Capture the cell that displays the provided text and extract its [x, y] central coordinate. 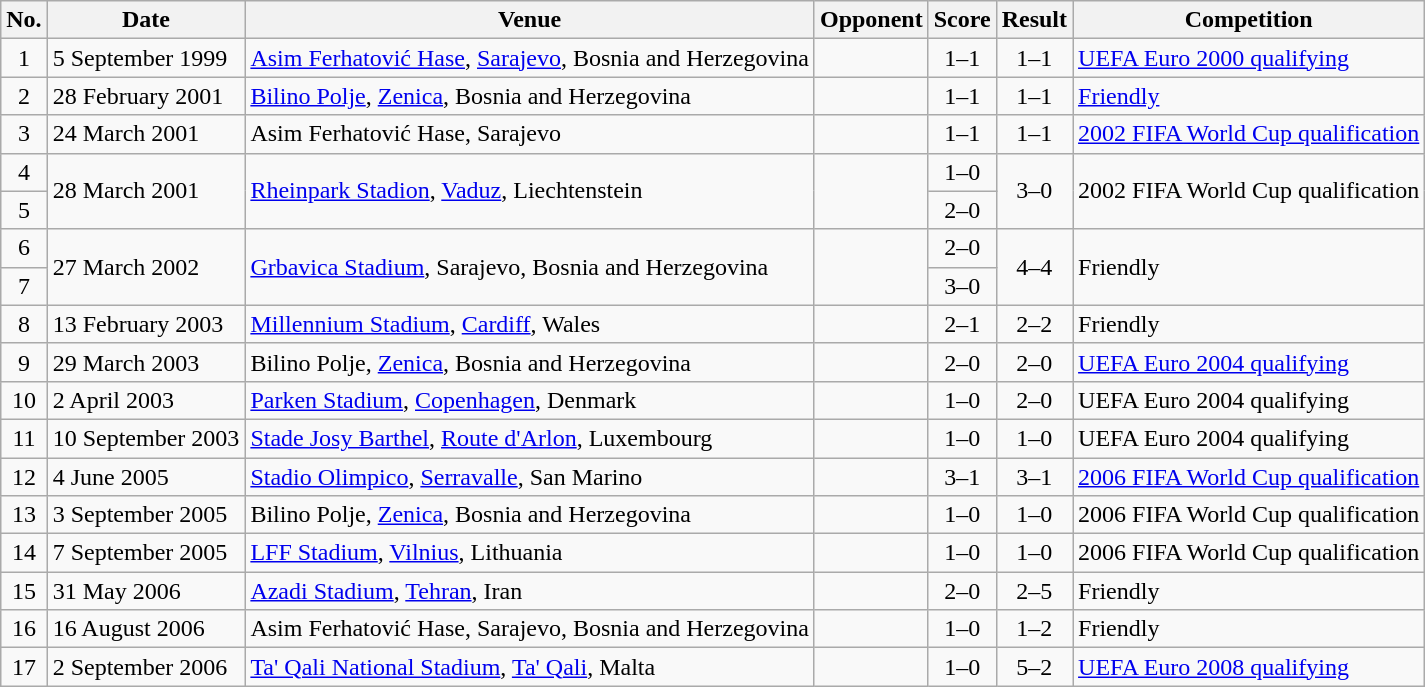
8 [24, 324]
LFF Stadium, Vilnius, Lithuania [530, 553]
17 [24, 667]
Competition [1249, 20]
Asim Ferhatović Hase, Sarajevo [530, 134]
7 September 2005 [146, 553]
5–2 [1034, 667]
16 [24, 629]
5 [24, 210]
10 [24, 400]
13 [24, 515]
28 March 2001 [146, 191]
Result [1034, 20]
27 March 2002 [146, 267]
5 September 1999 [146, 58]
3 [24, 134]
6 [24, 248]
UEFA Euro 2008 qualifying [1249, 667]
2–1 [962, 324]
2–2 [1034, 324]
No. [24, 20]
2 [24, 96]
13 February 2003 [146, 324]
28 February 2001 [146, 96]
2 September 2006 [146, 667]
Venue [530, 20]
16 August 2006 [146, 629]
Azadi Stadium, Tehran, Iran [530, 591]
Rheinpark Stadion, Vaduz, Liechtenstein [530, 191]
Opponent [871, 20]
2–5 [1034, 591]
7 [24, 286]
Stadio Olimpico, Serravalle, San Marino [530, 477]
Grbavica Stadium, Sarajevo, Bosnia and Herzegovina [530, 267]
2 April 2003 [146, 400]
Stade Josy Barthel, Route d'Arlon, Luxembourg [530, 438]
29 March 2003 [146, 362]
1 [24, 58]
9 [24, 362]
10 September 2003 [146, 438]
Parken Stadium, Copenhagen, Denmark [530, 400]
UEFA Euro 2000 qualifying [1249, 58]
24 March 2001 [146, 134]
31 May 2006 [146, 591]
3 September 2005 [146, 515]
11 [24, 438]
14 [24, 553]
Date [146, 20]
1–2 [1034, 629]
4 June 2005 [146, 477]
Millennium Stadium, Cardiff, Wales [530, 324]
Score [962, 20]
12 [24, 477]
4–4 [1034, 267]
4 [24, 172]
Ta' Qali National Stadium, Ta' Qali, Malta [530, 667]
15 [24, 591]
